Identify which cell holds the provided text, then report its [X, Y] central coordinate. 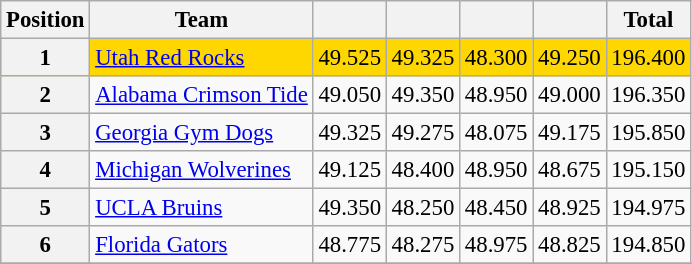
48.775 [350, 245]
48.300 [496, 58]
195.150 [648, 170]
49.525 [350, 58]
6 [46, 245]
Florida Gators [202, 245]
49.000 [570, 95]
Michigan Wolverines [202, 170]
49.250 [570, 58]
Team [202, 20]
5 [46, 208]
49.275 [422, 133]
196.350 [648, 95]
48.400 [422, 170]
48.825 [570, 245]
1 [46, 58]
Utah Red Rocks [202, 58]
UCLA Bruins [202, 208]
49.125 [350, 170]
48.250 [422, 208]
48.075 [496, 133]
Georgia Gym Dogs [202, 133]
48.675 [570, 170]
194.850 [648, 245]
49.175 [570, 133]
3 [46, 133]
194.975 [648, 208]
Total [648, 20]
Alabama Crimson Tide [202, 95]
48.450 [496, 208]
48.975 [496, 245]
196.400 [648, 58]
48.275 [422, 245]
48.925 [570, 208]
2 [46, 95]
4 [46, 170]
Position [46, 20]
49.050 [350, 95]
195.850 [648, 133]
